Search for the cell housing the specified text and yield its [X, Y] center coordinate. 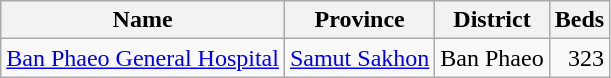
Samut Sakhon [359, 58]
Ban Phaeo [492, 58]
Province [359, 20]
District [492, 20]
323 [579, 58]
Beds [579, 20]
Name [143, 20]
Ban Phaeo General Hospital [143, 58]
